Return (x, y) of the center of cell containing provided text 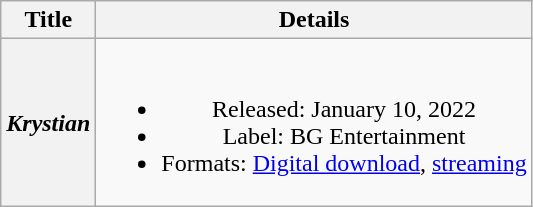
Released: January 10, 2022Label: BG EntertainmentFormats: Digital download, streaming (314, 122)
Details (314, 20)
Krystian (48, 122)
Title (48, 20)
